Detect which cell encompasses the target text, then output its (x, y) center coordinate. 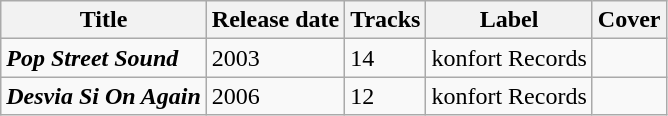
Tracks (386, 20)
14 (386, 58)
Pop Street Sound (104, 58)
12 (386, 96)
Release date (275, 20)
Label (509, 20)
Title (104, 20)
Cover (629, 20)
2003 (275, 58)
Desvia Si On Again (104, 96)
2006 (275, 96)
